Extract the [X, Y] coordinate from the center of the cell holding the provided text.  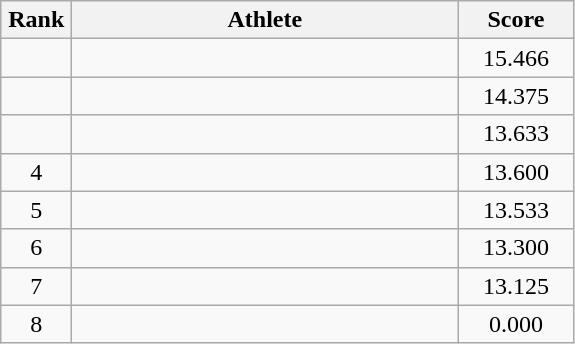
13.600 [516, 172]
Rank [36, 20]
0.000 [516, 324]
7 [36, 286]
Score [516, 20]
13.533 [516, 210]
4 [36, 172]
8 [36, 324]
Athlete [265, 20]
13.633 [516, 134]
15.466 [516, 58]
13.125 [516, 286]
6 [36, 248]
13.300 [516, 248]
14.375 [516, 96]
5 [36, 210]
